Extract the (x, y) coordinate from the center of the cell holding the provided text.  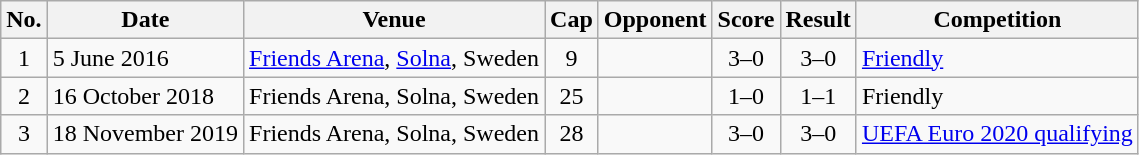
Opponent (655, 20)
16 October 2018 (145, 96)
25 (572, 96)
5 June 2016 (145, 58)
Date (145, 20)
1–1 (818, 96)
Score (746, 20)
Cap (572, 20)
Competition (997, 20)
UEFA Euro 2020 qualifying (997, 134)
1 (24, 58)
Result (818, 20)
2 (24, 96)
28 (572, 134)
3 (24, 134)
18 November 2019 (145, 134)
9 (572, 58)
1–0 (746, 96)
No. (24, 20)
Venue (394, 20)
